Locate the cell with the specified text and output its (X, Y) center coordinate. 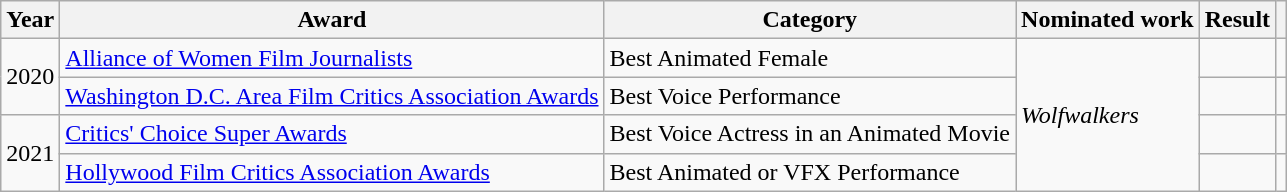
Best Voice Performance (810, 96)
Result (1237, 20)
Nominated work (1108, 20)
Award (332, 20)
Wolfwalkers (1108, 115)
Category (810, 20)
2020 (30, 77)
Hollywood Film Critics Association Awards (332, 172)
Best Animated Female (810, 58)
Best Animated or VFX Performance (810, 172)
Critics' Choice Super Awards (332, 134)
Year (30, 20)
Best Voice Actress in an Animated Movie (810, 134)
Alliance of Women Film Journalists (332, 58)
Washington D.C. Area Film Critics Association Awards (332, 96)
2021 (30, 153)
